Scan for the cell matching the given text and deliver its [X, Y] coordinate at center. 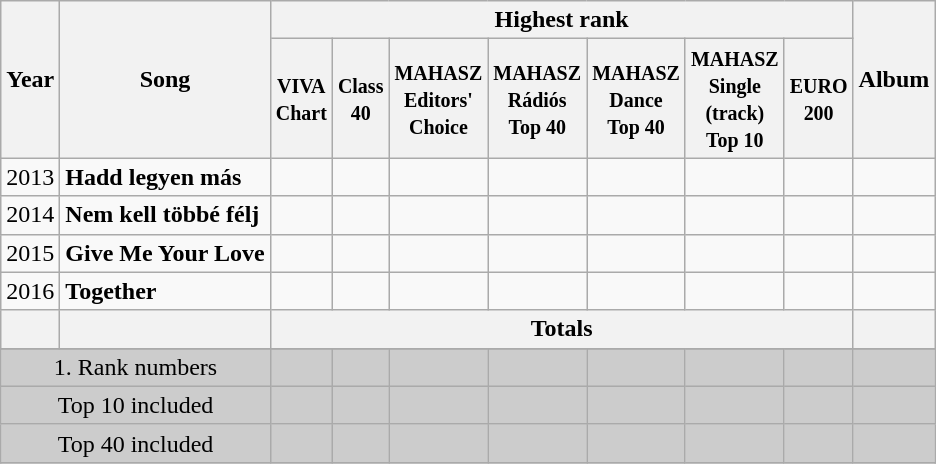
Nem kell többé félj [165, 215]
Album [894, 80]
Highest rank [562, 20]
Top 40 included [136, 443]
Hadd legyen más [165, 177]
Year [30, 80]
Top 10 included [136, 405]
Song [165, 80]
1. Rank numbers [136, 367]
VIVA Chart [301, 98]
2013 [30, 177]
Give Me Your Love [165, 253]
Class 40 [360, 98]
2014 [30, 215]
Totals [562, 329]
MAHASZ Rádiós Top 40 [538, 98]
2016 [30, 291]
2015 [30, 253]
EURO 200 [818, 98]
MAHASZ Editors' Choice [438, 98]
MAHASZ Dance Top 40 [636, 98]
MAHASZ Single (track) Top 10 [734, 98]
Together [165, 291]
